Return the (X, Y) coordinate for the center point of the cell that contains the specified text.  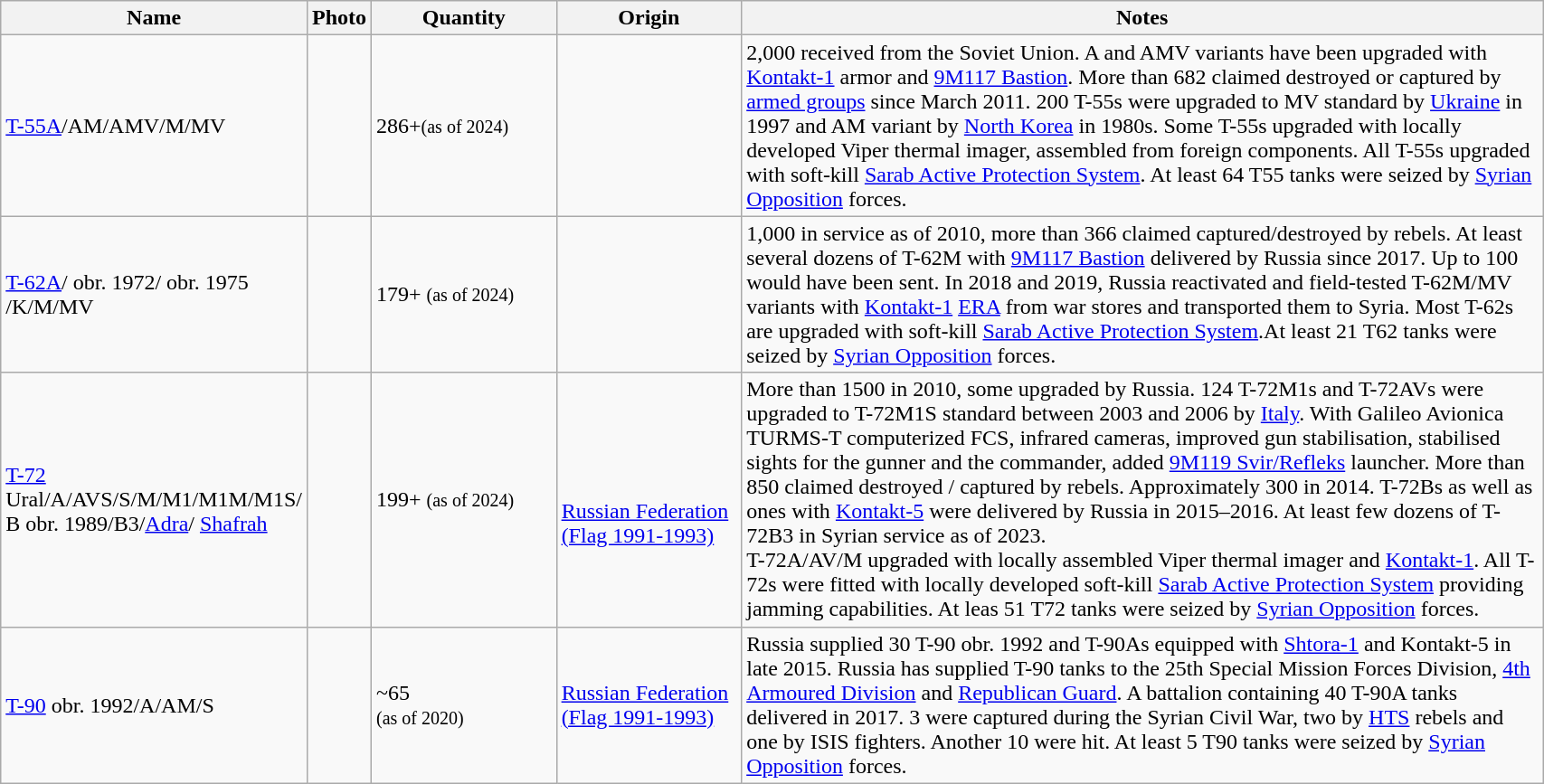
~65(as of 2020) (465, 705)
T-90 obr. 1992/A/AM/S (154, 705)
Origin (649, 18)
T-72 Ural/A/AVS/S/M/M1/M1M/M1S/ B obr. 1989/B3/Adra/ Shafrah (154, 499)
Photo (338, 18)
T-62A/ obr. 1972/ obr. 1975 /K/M/MV (154, 295)
199+ (as of 2024) (465, 499)
T-55A/AM/AMV/M/MV (154, 126)
179+ (as of 2024) (465, 295)
Notes (1142, 18)
Name (154, 18)
Quantity (465, 18)
286+(as of 2024) (465, 126)
